Scan for the cell matching the given text and deliver its (x, y) coordinate at center. 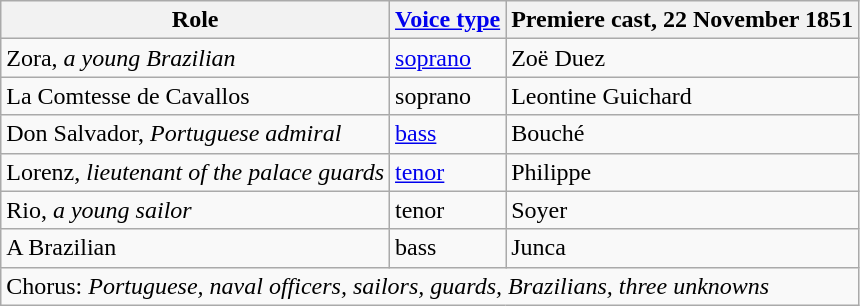
Premiere cast, 22 November 1851 (682, 20)
Bouché (682, 134)
Zoë Duez (682, 58)
Role (196, 20)
Leontine Guichard (682, 96)
Junca (682, 248)
Chorus: Portuguese, naval officers, sailors, guards, Brazilians, three unknowns (430, 286)
Philippe (682, 172)
Voice type (448, 20)
Lorenz, lieutenant of the palace guards (196, 172)
A Brazilian (196, 248)
Soyer (682, 210)
La Comtesse de Cavallos (196, 96)
Don Salvador, Portuguese admiral (196, 134)
Rio, a young sailor (196, 210)
Zora, a young Brazilian (196, 58)
